Scan for the cell matching the given text and deliver its [x, y] coordinate at center. 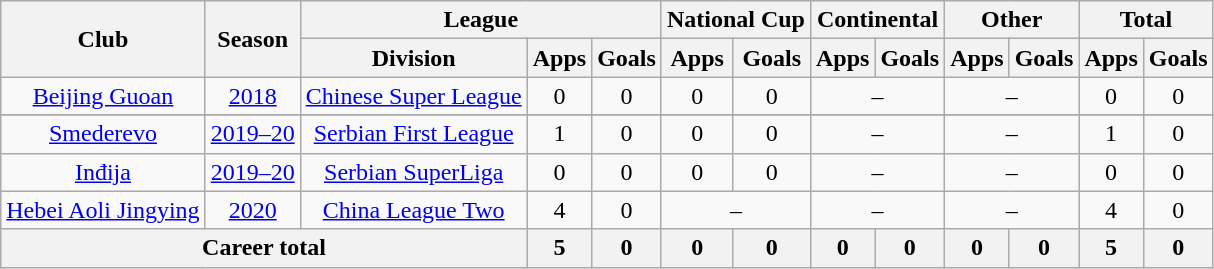
Beijing Guoan [103, 96]
Inđija [103, 172]
Division [414, 58]
National Cup [736, 20]
2020 [252, 210]
Hebei Aoli Jingying [103, 210]
Serbian First League [414, 134]
Other [1012, 20]
Continental [877, 20]
League [480, 20]
Smederevo [103, 134]
China League Two [414, 210]
Serbian SuperLiga [414, 172]
2018 [252, 96]
Total [1146, 20]
Club [103, 39]
Career total [264, 248]
Season [252, 39]
Chinese Super League [414, 96]
